For the text-containing cell, return its midpoint in (X, Y) coordinate format. 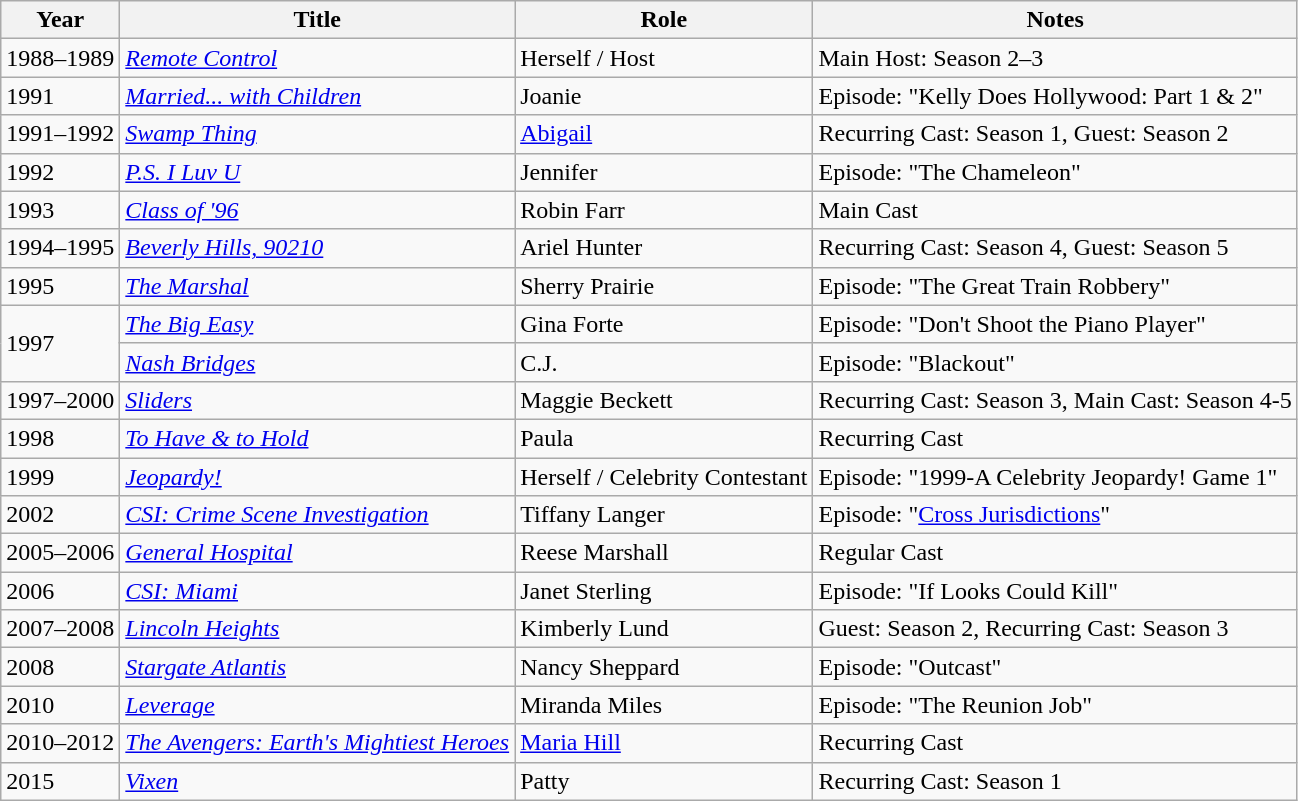
2007–2008 (60, 629)
1998 (60, 438)
Episode: "Cross Jurisdictions" (1055, 515)
C.J. (664, 362)
Nash Bridges (318, 362)
CSI: Miami (318, 591)
1994–1995 (60, 248)
Ariel Hunter (664, 248)
Class of '96 (318, 210)
Episode: "1999-A Celebrity Jeopardy! Game 1" (1055, 477)
Episode: "If Looks Could Kill" (1055, 591)
Regular Cast (1055, 553)
Patty (664, 781)
1997 (60, 343)
The Avengers: Earth's Mightiest Heroes (318, 743)
Episode: "The Great Train Robbery" (1055, 286)
1995 (60, 286)
2002 (60, 515)
2015 (60, 781)
Tiffany Langer (664, 515)
Episode: "Don't Shoot the Piano Player" (1055, 324)
Title (318, 20)
To Have & to Hold (318, 438)
Sliders (318, 400)
Swamp Thing (318, 134)
Beverly Hills, 90210 (318, 248)
The Big Easy (318, 324)
Janet Sterling (664, 591)
Vixen (318, 781)
Reese Marshall (664, 553)
2005–2006 (60, 553)
Recurring Cast: Season 4, Guest: Season 5 (1055, 248)
P.S. I Luv U (318, 172)
Main Cast (1055, 210)
Herself / Host (664, 58)
Main Host: Season 2–3 (1055, 58)
Kimberly Lund (664, 629)
Jennifer (664, 172)
Paula (664, 438)
Recurring Cast: Season 1 (1055, 781)
Robin Farr (664, 210)
1999 (60, 477)
Joanie (664, 96)
Episode: "Outcast" (1055, 667)
Guest: Season 2, Recurring Cast: Season 3 (1055, 629)
The Marshal (318, 286)
CSI: Crime Scene Investigation (318, 515)
2010 (60, 705)
1992 (60, 172)
Leverage (318, 705)
Gina Forte (664, 324)
Episode: "Blackout" (1055, 362)
Married... with Children (318, 96)
Jeopardy! (318, 477)
Episode: "Kelly Does Hollywood: Part 1 & 2" (1055, 96)
Miranda Miles (664, 705)
Notes (1055, 20)
1991 (60, 96)
Recurring Cast: Season 3, Main Cast: Season 4-5 (1055, 400)
1991–1992 (60, 134)
Remote Control (318, 58)
1997–2000 (60, 400)
Lincoln Heights (318, 629)
1993 (60, 210)
Stargate Atlantis (318, 667)
2008 (60, 667)
Abigail (664, 134)
Episode: "The Reunion Job" (1055, 705)
Sherry Prairie (664, 286)
Role (664, 20)
Herself / Celebrity Contestant (664, 477)
Nancy Sheppard (664, 667)
General Hospital (318, 553)
Episode: "The Chameleon" (1055, 172)
2006 (60, 591)
Maria Hill (664, 743)
Recurring Cast: Season 1, Guest: Season 2 (1055, 134)
2010–2012 (60, 743)
Year (60, 20)
Maggie Beckett (664, 400)
1988–1989 (60, 58)
